From the cell containing the given text, extract its center point as [X, Y] coordinate. 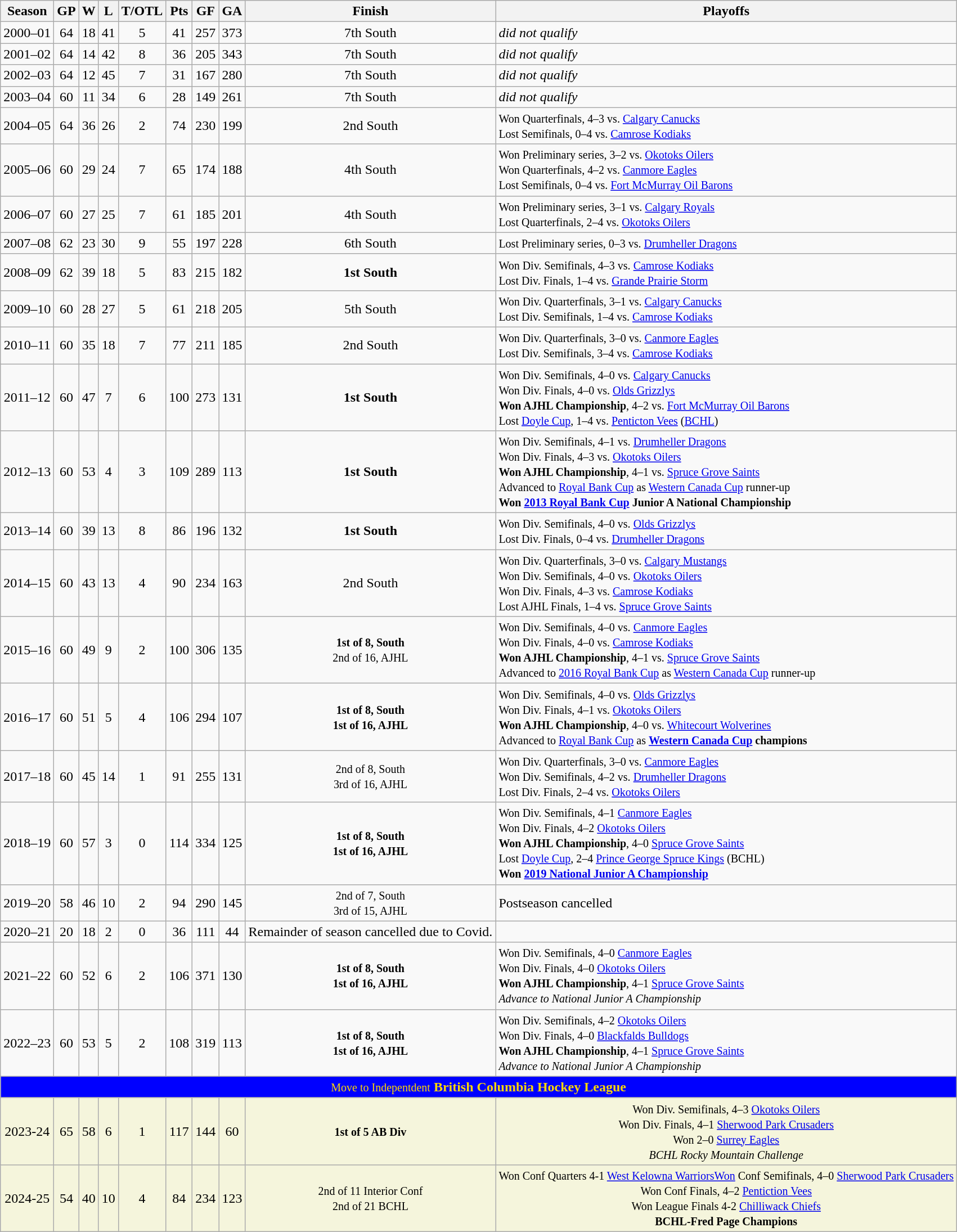
132 [232, 531]
12 [89, 75]
84 [179, 1198]
90 [179, 583]
1st of 8, South2nd of 16, AJHL [370, 650]
2023-24 [27, 1131]
163 [232, 583]
2nd of 8, South3rd of 16, AJHL [370, 776]
43 [89, 583]
Pts [179, 11]
47 [89, 397]
Won Div. Semifinals, 4–0 vs. Olds GrizzlysLost Div. Finals, 0–4 vs. Drumheller Dragons [726, 531]
2009–10 [27, 308]
30 [108, 243]
29 [89, 170]
23 [89, 243]
Won Div. Quarterfinals, 3–0 vs. Canmore EaglesLost Div. Semifinals, 3–4 vs. Camrose Kodiaks [726, 345]
86 [179, 531]
289 [206, 472]
83 [179, 272]
2004–05 [27, 126]
40 [89, 1198]
Won Preliminary series, 3–1 vs. Calgary RoyalsLost Quarterfinals, 2–4 vs. Okotoks Oilers [726, 214]
6th South [370, 243]
55 [179, 243]
2013–14 [27, 531]
2024-25 [27, 1198]
Won Preliminary series, 3–2 vs. Okotoks OilersWon Quarterfinals, 4–2 vs. Canmore EaglesLost Semifinals, 0–4 vs. Fort McMurray Oil Barons [726, 170]
49 [89, 650]
GP [66, 11]
11 [89, 97]
42 [108, 54]
294 [206, 717]
196 [206, 531]
2006–07 [27, 214]
1st of 5 AB Div [370, 1131]
74 [179, 126]
5th South [370, 308]
145 [232, 902]
188 [232, 170]
20 [66, 932]
149 [206, 97]
371 [206, 975]
135 [232, 650]
144 [206, 1131]
109 [179, 472]
218 [206, 308]
2014–15 [27, 583]
Playoffs [726, 11]
2020–21 [27, 932]
L [108, 11]
261 [232, 97]
114 [179, 843]
2019–20 [27, 902]
290 [206, 902]
2nd of 7, South3rd of 15, AJHL [370, 902]
111 [206, 932]
25 [108, 214]
51 [89, 717]
2000–01 [27, 33]
Won Div. Quarterfinals, 3–0 vs. Canmore EaglesWon Div. Semifinals, 4–2 vs. Drumheller DragonsLost Div. Finals, 2–4 vs. Okotoks Oilers [726, 776]
174 [206, 170]
Postseason cancelled [726, 902]
108 [179, 1043]
46 [89, 902]
T/OTL [142, 11]
Lost Preliminary series, 0–3 vs. Drumheller Dragons [726, 243]
211 [206, 345]
215 [206, 272]
Finish [370, 11]
117 [179, 1131]
GA [232, 11]
94 [179, 902]
Season [27, 11]
52 [89, 975]
2015–16 [27, 650]
24 [108, 170]
2010–11 [27, 345]
280 [232, 75]
35 [89, 345]
Won Quarterfinals, 4–3 vs. Calgary CanucksLost Semifinals, 0–4 vs. Camrose Kodiaks [726, 126]
2007–08 [27, 243]
26 [108, 126]
125 [232, 843]
2005–06 [27, 170]
77 [179, 345]
343 [232, 54]
2008–09 [27, 272]
257 [206, 33]
319 [206, 1043]
54 [66, 1198]
255 [206, 776]
373 [232, 33]
230 [206, 126]
228 [232, 243]
273 [206, 397]
2017–18 [27, 776]
199 [232, 126]
Remainder of season cancelled due to Covid. [370, 932]
2022–23 [27, 1043]
334 [206, 843]
Won Div. Semifinals, 4–3 vs. Camrose KodiaksLost Div. Finals, 1–4 vs. Grande Prairie Storm [726, 272]
34 [108, 97]
201 [232, 214]
Won Div. Semifinals, 4–3 Okotoks OilersWon Div. Finals, 4–1 Sherwood Park CrusadersWon 2–0 Surrey EaglesBCHL Rocky Mountain Challenge [726, 1131]
2012–13 [27, 472]
130 [232, 975]
2003–04 [27, 97]
2001–02 [27, 54]
31 [179, 75]
123 [232, 1198]
Won Div. Quarterfinals, 3–1 vs. Calgary CanucksLost Div. Semifinals, 1–4 vs. Camrose Kodiaks [726, 308]
GF [206, 11]
44 [232, 932]
2nd of 11 Interior Conf2nd of 21 BCHL [370, 1198]
91 [179, 776]
57 [89, 843]
Move to Indepentdent British Columbia Hockey League [479, 1087]
2002–03 [27, 75]
167 [206, 75]
W [89, 11]
2018–19 [27, 843]
2016–17 [27, 717]
197 [206, 243]
182 [232, 272]
306 [206, 650]
107 [232, 717]
2011–12 [27, 397]
2021–22 [27, 975]
